Extract the [x, y] coordinate from the center of the cell holding the provided text.  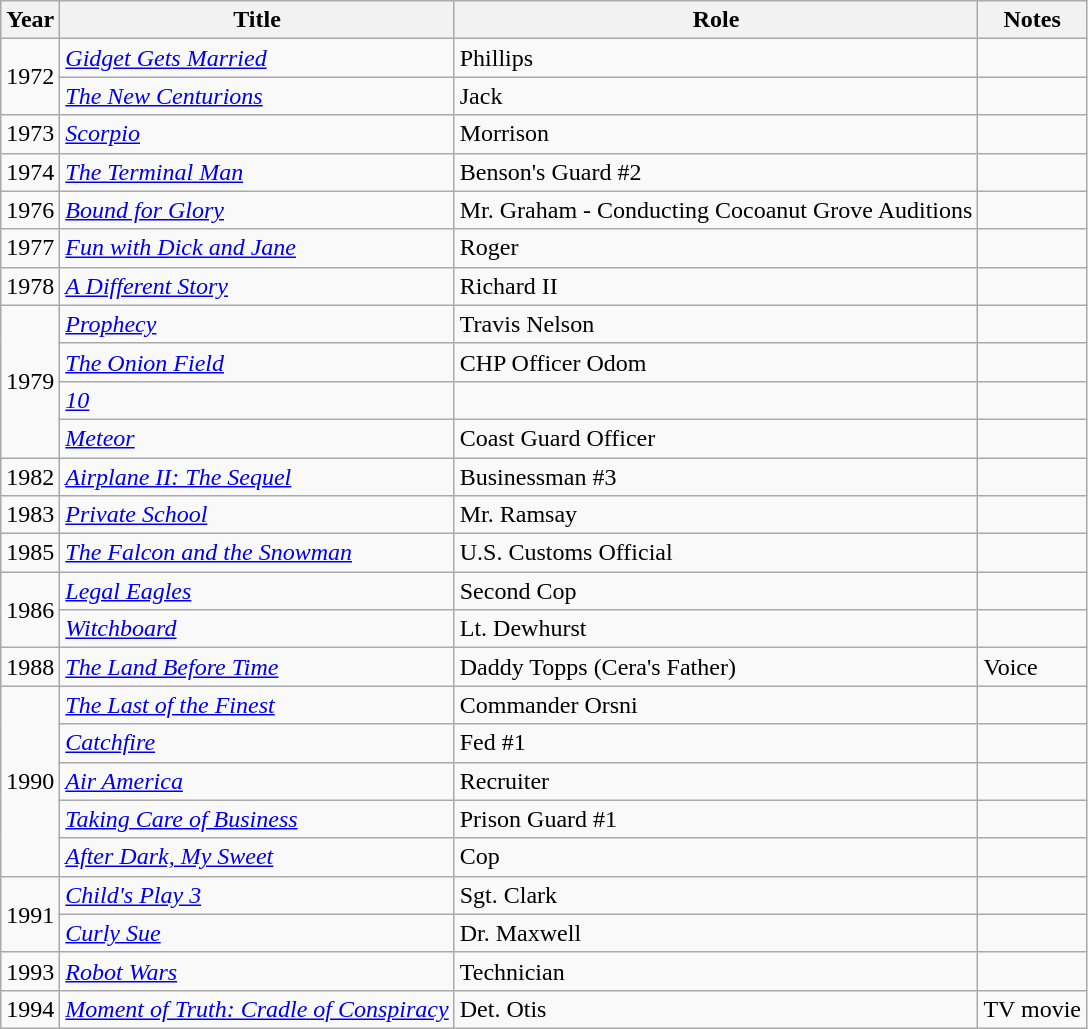
The Falcon and the Snowman [257, 553]
Voice [1032, 667]
1982 [30, 477]
1991 [30, 914]
1976 [30, 210]
Daddy Topps (Cera's Father) [716, 667]
Roger [716, 248]
Businessman #3 [716, 477]
The Onion Field [257, 362]
The Land Before Time [257, 667]
1994 [30, 1009]
Dr. Maxwell [716, 933]
1988 [30, 667]
Role [716, 20]
Cop [716, 857]
1978 [30, 286]
Bound for Glory [257, 210]
Private School [257, 515]
Airplane II: The Sequel [257, 477]
Phillips [716, 58]
1983 [30, 515]
Fed #1 [716, 743]
Meteor [257, 438]
Title [257, 20]
Mr. Graham - Conducting Cocoanut Grove Auditions [716, 210]
Moment of Truth: Cradle of Conspiracy [257, 1009]
Sgt. Clark [716, 895]
1990 [30, 781]
Commander Orsni [716, 705]
1993 [30, 971]
Curly Sue [257, 933]
The New Centurions [257, 96]
CHP Officer Odom [716, 362]
After Dark, My Sweet [257, 857]
Travis Nelson [716, 324]
Morrison [716, 134]
Lt. Dewhurst [716, 629]
TV movie [1032, 1009]
1979 [30, 381]
Mr. Ramsay [716, 515]
Prophecy [257, 324]
Fun with Dick and Jane [257, 248]
Air America [257, 781]
Witchboard [257, 629]
Technician [716, 971]
1973 [30, 134]
Child's Play 3 [257, 895]
A Different Story [257, 286]
Gidget Gets Married [257, 58]
Legal Eagles [257, 591]
1986 [30, 610]
Prison Guard #1 [716, 819]
Det. Otis [716, 1009]
Benson's Guard #2 [716, 172]
Second Cop [716, 591]
Recruiter [716, 781]
Scorpio [257, 134]
1974 [30, 172]
The Last of the Finest [257, 705]
Robot Wars [257, 971]
Taking Care of Business [257, 819]
Jack [716, 96]
Notes [1032, 20]
Year [30, 20]
U.S. Customs Official [716, 553]
10 [257, 400]
Richard II [716, 286]
1977 [30, 248]
The Terminal Man [257, 172]
1972 [30, 77]
Coast Guard Officer [716, 438]
Catchfire [257, 743]
1985 [30, 553]
